Capture the cell that displays the provided text and extract its [X, Y] central coordinate. 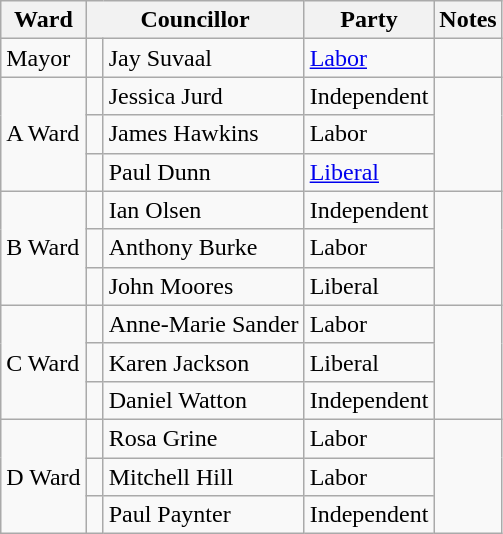
Mitchell Hill [204, 477]
Ian Olsen [204, 210]
John Moores [204, 286]
C Ward [44, 362]
Jay Suvaal [204, 58]
Karen Jackson [204, 362]
Anne-Marie Sander [204, 324]
Daniel Watton [204, 400]
D Ward [44, 476]
B Ward [44, 248]
Rosa Grine [204, 438]
Jessica Jurd [204, 96]
Mayor [44, 58]
Ward [44, 20]
Councillor [195, 20]
Notes [468, 20]
Paul Paynter [204, 515]
Paul Dunn [204, 172]
Party [369, 20]
A Ward [44, 134]
James Hawkins [204, 134]
Anthony Burke [204, 248]
